Find where the given text appears and provide that cell's center as [x, y] coordinate. 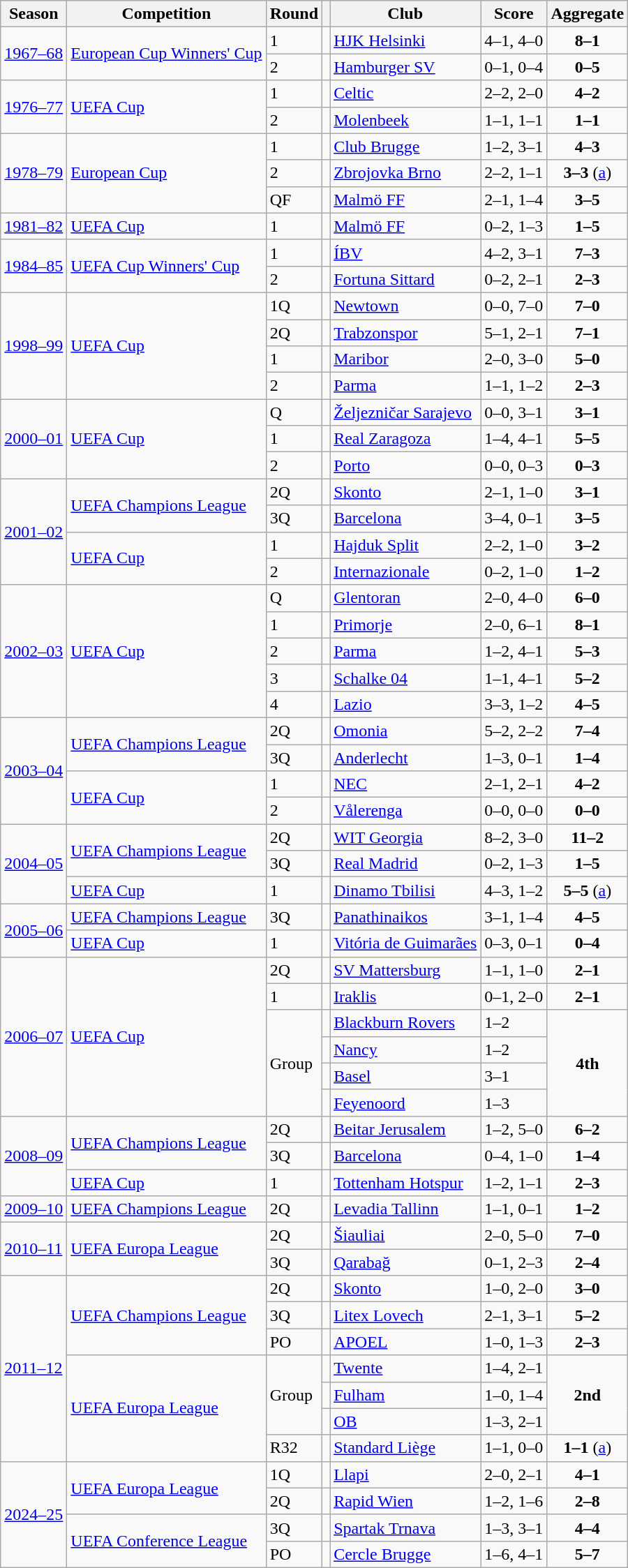
Season [33, 14]
Llapi [405, 1474]
Club [405, 14]
Qarabağ [405, 1262]
UEFA Conference League [166, 1541]
Beitar Jerusalem [405, 1129]
1967–68 [33, 54]
2006–07 [33, 1036]
Club Brugge [405, 147]
2008–09 [33, 1156]
Glentoran [405, 598]
2–8 [588, 1501]
1–2, 5–0 [514, 1129]
European Cup Winners' Cup [166, 54]
0–0 [588, 811]
Basel [405, 1076]
0–3, 0–1 [514, 943]
5–1, 2–1 [514, 333]
1–2, 4–1 [514, 651]
0–4 [588, 943]
Spartak Trnava [405, 1528]
7–4 [588, 731]
OB [405, 1421]
1–4, 2–1 [514, 1368]
3–1, 1–4 [514, 917]
R32 [294, 1448]
0–0, 3–1 [514, 412]
2010–11 [33, 1249]
2–1, 1–4 [514, 200]
2001–02 [33, 532]
2–0, 2–1 [514, 1474]
Nancy [405, 1050]
1–1, 0–0 [514, 1448]
1998–99 [33, 345]
Dinamo Tbilisi [405, 890]
Primorje [405, 625]
1–3, 0–1 [514, 757]
4th [588, 1063]
Vålerenga [405, 811]
1–4, 4–1 [514, 439]
Šiauliai [405, 1236]
Litex Lovech [405, 1315]
Maribor [405, 359]
APOEL [405, 1342]
5–0 [588, 359]
2–0, 5–0 [514, 1236]
Vitória de Guimarães [405, 943]
1–6, 4–1 [514, 1554]
5–3 [588, 651]
2–2, 1–0 [514, 545]
2011–12 [33, 1368]
Real Zaragoza [405, 439]
4–3 [588, 147]
1978–79 [33, 173]
2–0, 3–0 [514, 359]
Trabzonspor [405, 333]
4–4 [588, 1528]
Molenbeek [405, 120]
Standard Liège [405, 1448]
Željezničar Sarajevo [405, 412]
1–1, 1–2 [514, 386]
1–3 [514, 1103]
4 [294, 704]
2–4 [588, 1262]
Twente [405, 1368]
2–0, 6–1 [514, 625]
7–1 [588, 333]
4–3, 1–2 [514, 890]
Fortuna Sittard [405, 279]
Hamburger SV [405, 67]
3–4, 0–1 [514, 518]
Schalke 04 [405, 678]
3–2 [588, 545]
5–5 (a) [588, 890]
0–1, 0–4 [514, 67]
Internazionale [405, 572]
Levadia Tallinn [405, 1209]
2005–06 [33, 930]
4–1 [588, 1474]
0–3 [588, 465]
0–2, 1–0 [514, 572]
WIT Georgia [405, 837]
2–1, 1–0 [514, 492]
0–0, 0–0 [514, 811]
1–1 [588, 120]
8–2, 3–0 [514, 837]
Anderlecht [405, 757]
2004–05 [33, 864]
ÍBV [405, 253]
Blackburn Rovers [405, 1023]
UEFA Cup Winners' Cup [166, 266]
4–2, 3–1 [514, 253]
European Cup [166, 173]
3–3, 1–2 [514, 704]
1–2, 1–6 [514, 1501]
Celtic [405, 94]
NEC [405, 784]
2024–25 [33, 1514]
QF [294, 200]
1–2, 1–1 [514, 1183]
4–1, 4–0 [514, 40]
1976–77 [33, 107]
Fulham [405, 1395]
3 [294, 678]
1–3, 3–1 [514, 1528]
2–2, 2–0 [514, 94]
0–1, 2–0 [514, 996]
7–3 [588, 253]
Newtown [405, 306]
1–1, 0–1 [514, 1209]
Rapid Wien [405, 1501]
Competition [166, 14]
Porto [405, 465]
0–4, 1–0 [514, 1156]
2000–01 [33, 439]
1–1, 4–1 [514, 678]
3–3 (a) [588, 173]
1981–82 [33, 226]
2nd [588, 1395]
1–2, 3–1 [514, 147]
0–2, 2–1 [514, 279]
6–0 [588, 598]
1–1 (a) [588, 1448]
2–1, 3–1 [514, 1315]
Lazio [405, 704]
SV Mattersburg [405, 970]
Aggregate [588, 14]
1–1, 1–1 [514, 120]
HJK Helsinki [405, 40]
0–0, 7–0 [514, 306]
2002–03 [33, 651]
Score [514, 14]
1–0, 1–4 [514, 1395]
Zbrojovka Brno [405, 173]
6–2 [588, 1129]
11–2 [588, 837]
1–3, 2–1 [514, 1421]
1984–85 [33, 266]
Round [294, 14]
Real Madrid [405, 864]
2–0, 4–0 [514, 598]
Iraklis [405, 996]
2–1, 2–1 [514, 784]
1–1, 1–0 [514, 970]
Hajduk Split [405, 545]
5–2, 2–2 [514, 731]
0–1, 2–3 [514, 1262]
0–5 [588, 67]
Tottenham Hotspur [405, 1183]
3–0 [588, 1289]
Cercle Brugge [405, 1554]
5–5 [588, 439]
5–7 [588, 1554]
Panathinaikos [405, 917]
2009–10 [33, 1209]
Omonia [405, 731]
0–0, 0–3 [514, 465]
1–0, 1–3 [514, 1342]
2003–04 [33, 770]
1–0, 2–0 [514, 1289]
Feyenoord [405, 1103]
2–2, 1–1 [514, 173]
